Scan for the cell matching the given text and deliver its (x, y) coordinate at center. 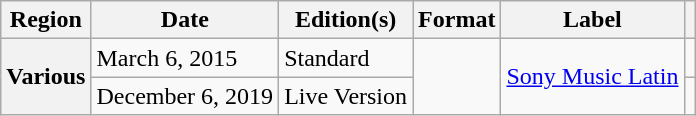
Label (592, 20)
Edition(s) (346, 20)
Region (46, 20)
Standard (346, 58)
Various (46, 77)
December 6, 2019 (185, 96)
Sony Music Latin (592, 77)
March 6, 2015 (185, 58)
Live Version (346, 96)
Format (457, 20)
Date (185, 20)
